Extract the (x, y) coordinate from the center of the cell holding the provided text.  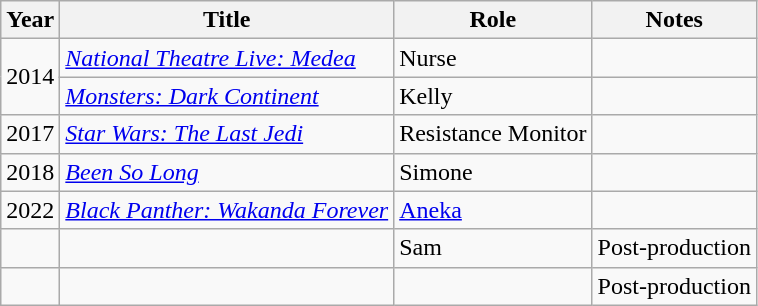
Simone (493, 172)
Role (493, 20)
Been So Long (227, 172)
Black Panther: Wakanda Forever (227, 210)
Nurse (493, 58)
Sam (493, 248)
Resistance Monitor (493, 134)
Year (30, 20)
Kelly (493, 96)
Monsters: Dark Continent (227, 96)
Aneka (493, 210)
2014 (30, 77)
National Theatre Live: Medea (227, 58)
Star Wars: The Last Jedi (227, 134)
Title (227, 20)
2022 (30, 210)
2018 (30, 172)
Notes (674, 20)
2017 (30, 134)
